Pinpoint the cell where the given text exists, returning its [X, Y] midpoint coordinate. 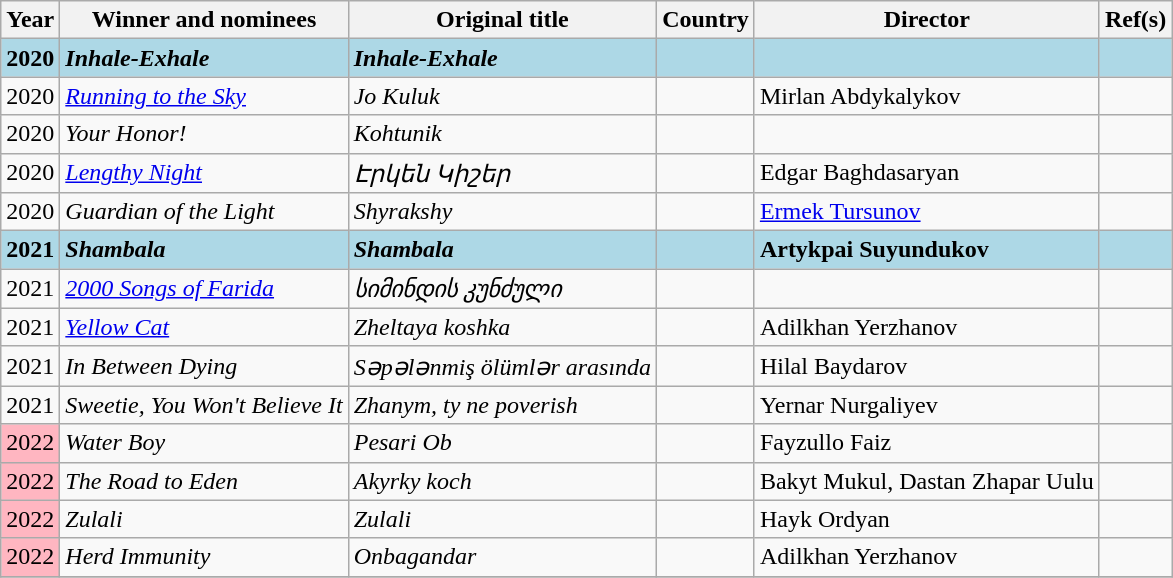
Running to the Sky [204, 96]
Mirlan Abdykalykov [926, 96]
Onbagandar [502, 557]
Kohtunik [502, 134]
Akyrky koch [502, 481]
Herd Immunity [204, 557]
Shyrakshy [502, 212]
Fayzullo Faiz [926, 443]
Your Honor! [204, 134]
Sweetie, You Won't Believe It [204, 405]
Səpələnmiş ölümlər arasında [502, 366]
In Between Dying [204, 366]
Yernar Nurgaliyev [926, 405]
Zhanym, ty ne poverish [502, 405]
Lengthy Night [204, 173]
Artykpai Suyundukov [926, 250]
Yellow Cat [204, 327]
Bakyt Mukul, Dastan Zhapar Uulu [926, 481]
Ref(s) [1135, 20]
Country [706, 20]
Guardian of the Light [204, 212]
Water Boy [204, 443]
Էրկեն Կիշեր [502, 173]
Hayk Ordyan [926, 519]
Zheltaya koshka [502, 327]
Ermek Tursunov [926, 212]
Year [30, 20]
Edgar Baghdasaryan [926, 173]
Director [926, 20]
Original title [502, 20]
სიმინდის კუნძული [502, 289]
2000 Songs of Farida [204, 289]
The Road to Eden [204, 481]
Jo Kuluk [502, 96]
Hilal Baydarov [926, 366]
Pesari Ob [502, 443]
Winner and nominees [204, 20]
